Return [X, Y] of the center of cell containing provided text 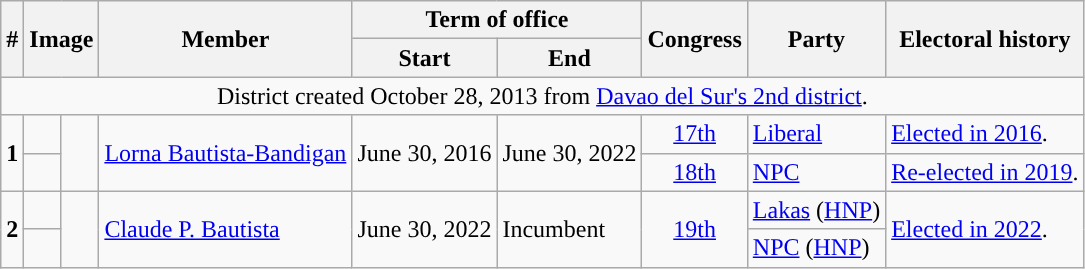
Re-elected in 2019. [985, 172]
Party [816, 39]
17th [694, 134]
Claude P. Bautista [226, 229]
1 [12, 153]
June 30, 2016 [424, 153]
19th [694, 229]
District created October 28, 2013 from Davao del Sur's 2nd district. [542, 96]
2 [12, 229]
Liberal [816, 134]
NPC [816, 172]
Start [424, 58]
Elected in 2016. [985, 134]
Member [226, 39]
NPC (HNP) [816, 248]
Lakas (HNP) [816, 210]
# [12, 39]
Term of office [497, 20]
Incumbent [570, 229]
Image [62, 39]
18th [694, 172]
Congress [694, 39]
Elected in 2022. [985, 229]
Lorna Bautista-Bandigan [226, 153]
End [570, 58]
Electoral history [985, 39]
